Capture the cell that displays the provided text and extract its (x, y) central coordinate. 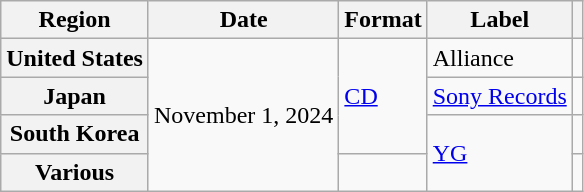
Japan (75, 96)
CD (383, 96)
November 1, 2024 (243, 115)
Various (75, 172)
South Korea (75, 134)
Format (383, 20)
YG (500, 153)
Region (75, 20)
Alliance (500, 58)
Date (243, 20)
United States (75, 58)
Sony Records (500, 96)
Label (500, 20)
